Detect which cell encompasses the target text, then output its (X, Y) center coordinate. 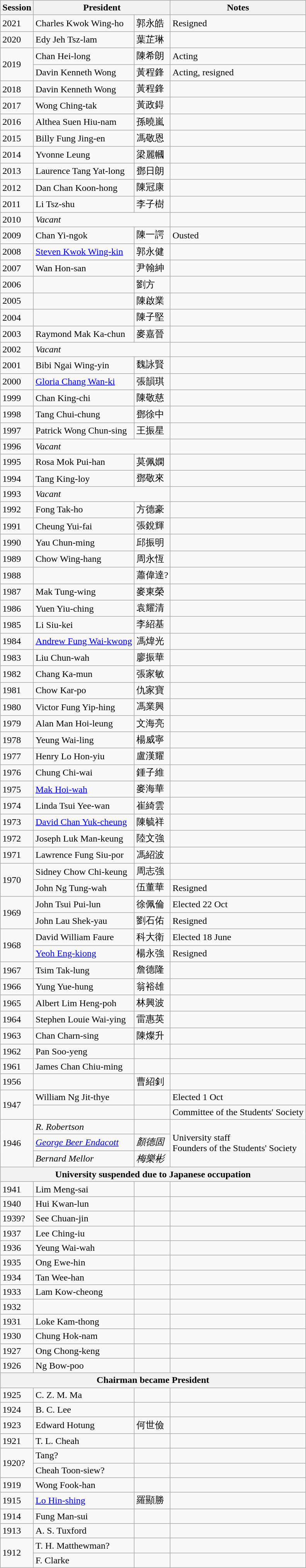
Ong Ewe-hin (84, 1263)
1998 (17, 414)
Tang King-loy (84, 478)
Laurence Tang Yat-long (84, 172)
1970 (17, 879)
Yeoh Eng-kiong (84, 954)
2015 (17, 138)
羅顯勝 (152, 1501)
See Chuan-jin (84, 1218)
University staffFounders of the Students' Society (238, 1143)
2011 (17, 204)
Chung Hok-nam (84, 1336)
Bibi Ngai Wing-yin (84, 366)
Steven Kwok Wing-kin (84, 252)
Yvonne Leung (84, 155)
Chan Yi-ngok (84, 236)
2007 (17, 268)
1979 (17, 723)
2019 (17, 64)
John Ng Tung-wah (84, 888)
1927 (17, 1351)
周志強 (152, 872)
Ousted (238, 236)
President (102, 8)
Gloria Chang Wan-ki (84, 382)
Henry Lo Hon-yiu (84, 757)
莫佩嫻 (152, 462)
郭永健 (152, 252)
伍董華 (152, 888)
John Tsui Pui-lun (84, 904)
魏詠賢 (152, 366)
2001 (17, 366)
Althea Suen Hiu-nam (84, 122)
1983 (17, 658)
1926 (17, 1366)
廖振華 (152, 658)
1962 (17, 1051)
Lam Kow-cheong (84, 1292)
Wong Ching-tak (84, 106)
1936 (17, 1248)
Elected 1 Oct (238, 1097)
翁裕雄 (152, 987)
Li Tsz-shu (84, 204)
Tan Wee-han (84, 1277)
1963 (17, 1036)
1931 (17, 1321)
鄧徐中 (152, 414)
Albert Lim Heng-poh (84, 1003)
Acting (238, 56)
1990 (17, 543)
1984 (17, 641)
Pan Soo-yeng (84, 1051)
1956 (17, 1082)
Acting, resigned (238, 73)
Lo Hin-shing (84, 1501)
陳一諤 (152, 236)
2014 (17, 155)
1934 (17, 1277)
1972 (17, 838)
陳冠康 (152, 188)
1921 (17, 1441)
1914 (17, 1516)
1968 (17, 945)
1941 (17, 1189)
徐佩倫 (152, 904)
馮煒光 (152, 641)
C. Z. M. Ma (84, 1395)
Tsim Tak-lung (84, 970)
鄧日朗 (152, 172)
雷惠英 (152, 1019)
1992 (17, 510)
1993 (17, 494)
李紹基 (152, 625)
1961 (17, 1066)
陳啟業 (152, 301)
David Chan Yuk-cheung (84, 822)
George Beer Endacott (84, 1142)
Chow Kar-po (84, 691)
1913 (17, 1531)
劉方 (152, 284)
Chan Hei-long (84, 56)
2000 (17, 382)
1937 (17, 1233)
Mak Hoi-wah (84, 789)
Charles Kwok Wing-ho (84, 23)
2010 (17, 220)
黃政鍀 (152, 106)
2006 (17, 284)
鍾子維 (152, 773)
1989 (17, 559)
Bernard Mellor (84, 1159)
1973 (17, 822)
Yung Yue-hung (84, 987)
1991 (17, 526)
張銳輝 (152, 526)
William Ng Jit-thye (84, 1097)
鄧敬來 (152, 478)
Chang Ka-mun (84, 674)
2004 (17, 318)
2008 (17, 252)
楊永強 (152, 954)
何世儉 (152, 1425)
Edward Hotung (84, 1425)
陳希朗 (152, 56)
1946 (17, 1143)
T. L. Cheah (84, 1441)
B. C. Lee (84, 1410)
麥嘉晉 (152, 334)
詹德隆 (152, 970)
2017 (17, 106)
2020 (17, 39)
T. H. Matthewman? (84, 1546)
王振星 (152, 431)
1964 (17, 1019)
曹紹釗 (152, 1082)
崔綺雲 (152, 806)
2018 (17, 89)
Liu Chun-wah (84, 658)
Notes (238, 8)
Andrew Fung Wai-kwong (84, 641)
Yau Chun-ming (84, 543)
文海亮 (152, 723)
Yuen Yiu-ching (84, 608)
1976 (17, 773)
Yeung Wai-ling (84, 740)
Joseph Luk Man-keung (84, 838)
麥海華 (152, 789)
梅樂彬 (152, 1159)
1915 (17, 1501)
楊威寧 (152, 740)
A. S. Tuxford (84, 1531)
馮敬恩 (152, 138)
郭永皓 (152, 23)
1969 (17, 913)
1924 (17, 1410)
University suspended due to Japanese occupation (153, 1174)
1947 (17, 1105)
蕭偉達? (152, 576)
1965 (17, 1003)
Ng Bow-poo (84, 1366)
1995 (17, 462)
張家敏 (152, 674)
2013 (17, 172)
Patrick Wong Chun-sing (84, 431)
Billy Fung Jing-en (84, 138)
Cheung Yui-fai (84, 526)
Linda Tsui Yee-wan (84, 806)
R. Robertson (84, 1127)
顏德固 (152, 1142)
科大衛 (152, 937)
Raymond Mak Ka-chun (84, 334)
1988 (17, 576)
Ong Chong-keng (84, 1351)
Session (17, 8)
Tang? (84, 1456)
1987 (17, 592)
1985 (17, 625)
Chan King-chi (84, 398)
Sidney Chow Chi-keung (84, 872)
1978 (17, 740)
陳子堅 (152, 318)
Cheah Toon-siew? (84, 1470)
Hui Kwan-lun (84, 1204)
1925 (17, 1395)
2016 (17, 122)
1932 (17, 1307)
Wan Hon-san (84, 268)
Dan Chan Koon-hong (84, 188)
1923 (17, 1425)
Wong Fook-han (84, 1485)
1919 (17, 1485)
周永恆 (152, 559)
仇家寶 (152, 691)
Fung Man-sui (84, 1516)
2005 (17, 301)
盧漢耀 (152, 757)
1939? (17, 1218)
Chairman became President (153, 1380)
1977 (17, 757)
Victor Fung Yip-hing (84, 707)
馮業興 (152, 707)
陸文強 (152, 838)
1982 (17, 674)
陳燦升 (152, 1036)
1935 (17, 1263)
Elected 18 June (238, 937)
Chow Wing-hang (84, 559)
2012 (17, 188)
李子樹 (152, 204)
1986 (17, 608)
1920? (17, 1463)
1933 (17, 1292)
Lim Meng-sai (84, 1189)
Lawrence Fung Siu-por (84, 855)
Fong Tak-ho (84, 510)
Committee of the Students' Society (238, 1112)
張韻琪 (152, 382)
1967 (17, 970)
麥東榮 (152, 592)
Elected 22 Oct (238, 904)
Stephen Louie Wai-ying (84, 1019)
Li Siu-kei (84, 625)
林興波 (152, 1003)
1997 (17, 431)
Yeung Wai-wah (84, 1248)
2003 (17, 334)
Tang Chui-chung (84, 414)
Edy Jeh Tsz-lam (84, 39)
1912 (17, 1553)
尹翰紳 (152, 268)
方德豪 (152, 510)
1994 (17, 478)
2002 (17, 350)
Chung Chi-wai (84, 773)
James Chan Chiu-ming (84, 1066)
2009 (17, 236)
袁耀清 (152, 608)
Rosa Mok Pui-han (84, 462)
F. Clarke (84, 1560)
John Lau Shek-yau (84, 921)
1940 (17, 1204)
邱振明 (152, 543)
1974 (17, 806)
1996 (17, 446)
Mak Tung-wing (84, 592)
Loke Kam-thong (84, 1321)
劉石佑 (152, 921)
葉芷琳 (152, 39)
孫曉嵐 (152, 122)
1966 (17, 987)
陳敬慈 (152, 398)
Lee Ching-iu (84, 1233)
Alan Man Hoi-leung (84, 723)
Chan Charn-sing (84, 1036)
1930 (17, 1336)
1975 (17, 789)
1981 (17, 691)
1971 (17, 855)
馮紹波 (152, 855)
梁麗幗 (152, 155)
2021 (17, 23)
David William Faure (84, 937)
1980 (17, 707)
1999 (17, 398)
陳毓祥 (152, 822)
